Detect which cell encompasses the target text, then output its (X, Y) center coordinate. 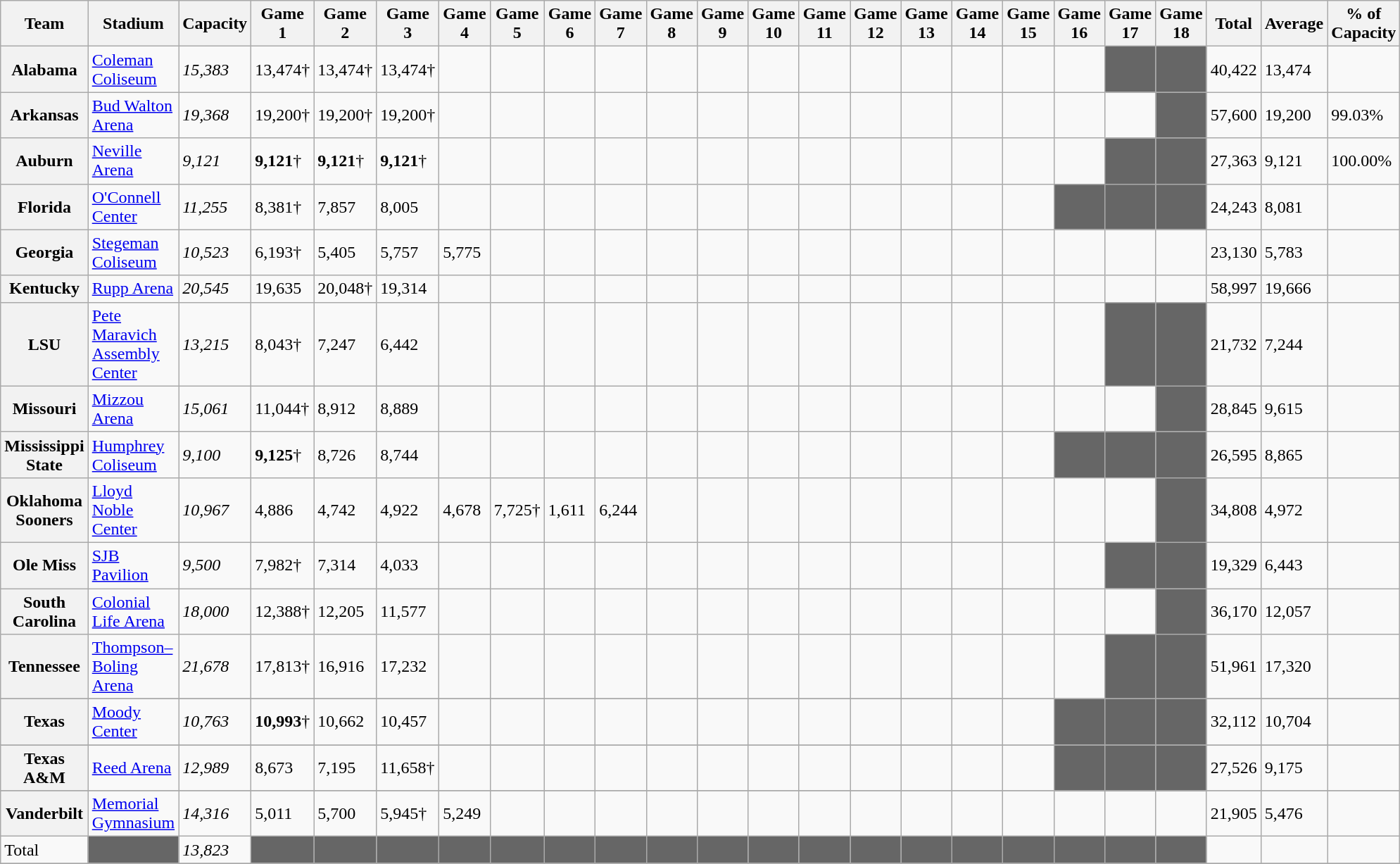
8,005 (408, 207)
9,615 (1294, 408)
6,442 (408, 344)
Reed Arena (133, 768)
10,967 (215, 510)
10,523 (215, 252)
% of Capacity (1364, 24)
100.00% (1364, 161)
13,823 (215, 850)
Stegeman Coliseum (133, 252)
Arkansas (44, 115)
Kentucky (44, 289)
5,405 (345, 252)
South Carolina (44, 611)
5,476 (1294, 814)
36,170 (1233, 611)
5,011 (283, 814)
Game 2 (345, 24)
5,945† (408, 814)
7,247 (345, 344)
Auburn (44, 161)
13,474 (1294, 69)
18,000 (215, 611)
Texas (44, 722)
8,744 (408, 455)
6,193† (283, 252)
51,961 (1233, 667)
27,526 (1233, 768)
Game 10 (774, 24)
6,244 (621, 510)
Ole Miss (44, 565)
21,678 (215, 667)
11,577 (408, 611)
23,130 (1233, 252)
10,662 (345, 722)
34,808 (1233, 510)
19,666 (1294, 289)
4,922 (408, 510)
11,255 (215, 207)
21,732 (1233, 344)
9,100 (215, 455)
8,081 (1294, 207)
Rupp Arena (133, 289)
17,320 (1294, 667)
Bud Walton Arena (133, 115)
4,886 (283, 510)
8,673 (283, 768)
15,061 (215, 408)
Game 5 (517, 24)
58,997 (1233, 289)
19,200 (1294, 115)
Capacity (215, 24)
Game 13 (926, 24)
Game 11 (824, 24)
5,700 (345, 814)
10,704 (1294, 722)
Stadium (133, 24)
LSU (44, 344)
Coleman Coliseum (133, 69)
Mississippi State (44, 455)
8,381† (283, 207)
Texas A&M (44, 768)
10,763 (215, 722)
12,989 (215, 768)
Game 18 (1181, 24)
19,635 (283, 289)
8,889 (408, 408)
Game 17 (1130, 24)
5,775 (465, 252)
19,314 (408, 289)
99.03% (1364, 115)
Average (1294, 24)
Missouri (44, 408)
Oklahoma Sooners (44, 510)
7,244 (1294, 344)
9,500 (215, 565)
Alabama (44, 69)
Game 16 (1079, 24)
SJB Pavilion (133, 565)
Lloyd Noble Center (133, 510)
17,813† (283, 667)
Game 15 (1028, 24)
10,457 (408, 722)
40,422 (1233, 69)
6,443 (1294, 565)
9,125† (283, 455)
7,982† (283, 565)
21,905 (1233, 814)
7,314 (345, 565)
19,368 (215, 115)
5,783 (1294, 252)
7,725† (517, 510)
Game 6 (569, 24)
Pete Maravich Assembly Center (133, 344)
Game 9 (722, 24)
20,048† (345, 289)
8,912 (345, 408)
Humphrey Coliseum (133, 455)
15,383 (215, 69)
Game 4 (465, 24)
27,363 (1233, 161)
8,043† (283, 344)
Game 1 (283, 24)
8,726 (345, 455)
Game 8 (671, 24)
4,742 (345, 510)
14,316 (215, 814)
28,845 (1233, 408)
10,993† (283, 722)
Thompson–Boling Arena (133, 667)
5,249 (465, 814)
Florida (44, 207)
4,972 (1294, 510)
4,033 (408, 565)
11,658† (408, 768)
7,857 (345, 207)
Memorial Gymnasium (133, 814)
24,243 (1233, 207)
57,600 (1233, 115)
12,205 (345, 611)
Game 14 (977, 24)
13,215 (215, 344)
7,195 (345, 768)
20,545 (215, 289)
Team (44, 24)
Vanderbilt (44, 814)
16,916 (345, 667)
26,595 (1233, 455)
8,865 (1294, 455)
Georgia (44, 252)
1,611 (569, 510)
4,678 (465, 510)
11,044† (283, 408)
Moody Center (133, 722)
12,388† (283, 611)
32,112 (1233, 722)
Game 12 (876, 24)
9,175 (1294, 768)
Game 7 (621, 24)
17,232 (408, 667)
19,329 (1233, 565)
12,057 (1294, 611)
Neville Arena (133, 161)
O'Connell Center (133, 207)
Tennessee (44, 667)
Game 3 (408, 24)
Mizzou Arena (133, 408)
Colonial Life Arena (133, 611)
5,757 (408, 252)
